Return [X, Y] of the center of cell containing provided text 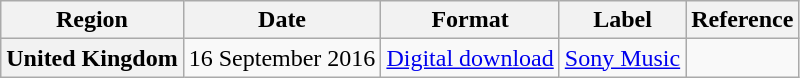
Label [622, 20]
Digital download [470, 58]
United Kingdom [92, 58]
Reference [742, 20]
Sony Music [622, 58]
Format [470, 20]
16 September 2016 [282, 58]
Region [92, 20]
Date [282, 20]
